Search for the cell housing the specified text and yield its [X, Y] center coordinate. 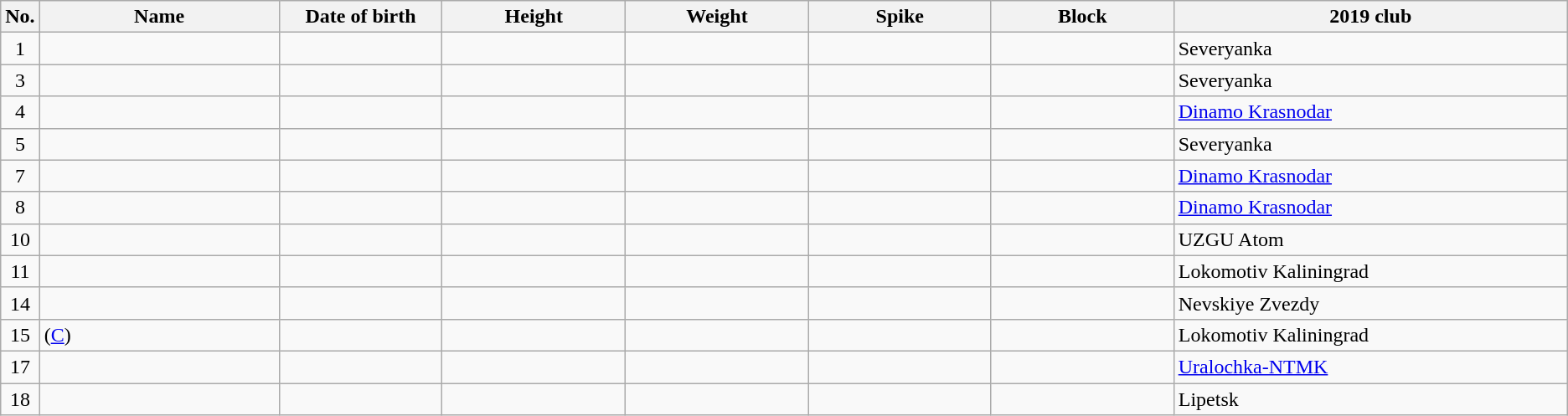
17 [20, 367]
8 [20, 208]
15 [20, 335]
UZGU Atom [1370, 239]
4 [20, 112]
14 [20, 303]
7 [20, 176]
(C) [159, 335]
Height [534, 17]
Weight [717, 17]
2019 club [1370, 17]
Block [1082, 17]
Uralochka-NTMK [1370, 367]
10 [20, 239]
Nevskiye Zvezdy [1370, 303]
11 [20, 271]
No. [20, 17]
5 [20, 144]
Date of birth [360, 17]
1 [20, 49]
18 [20, 399]
Lipetsk [1370, 399]
Name [159, 17]
Spike [900, 17]
3 [20, 80]
